Output the (x, y) coordinate of the center of the cell containing the given text.  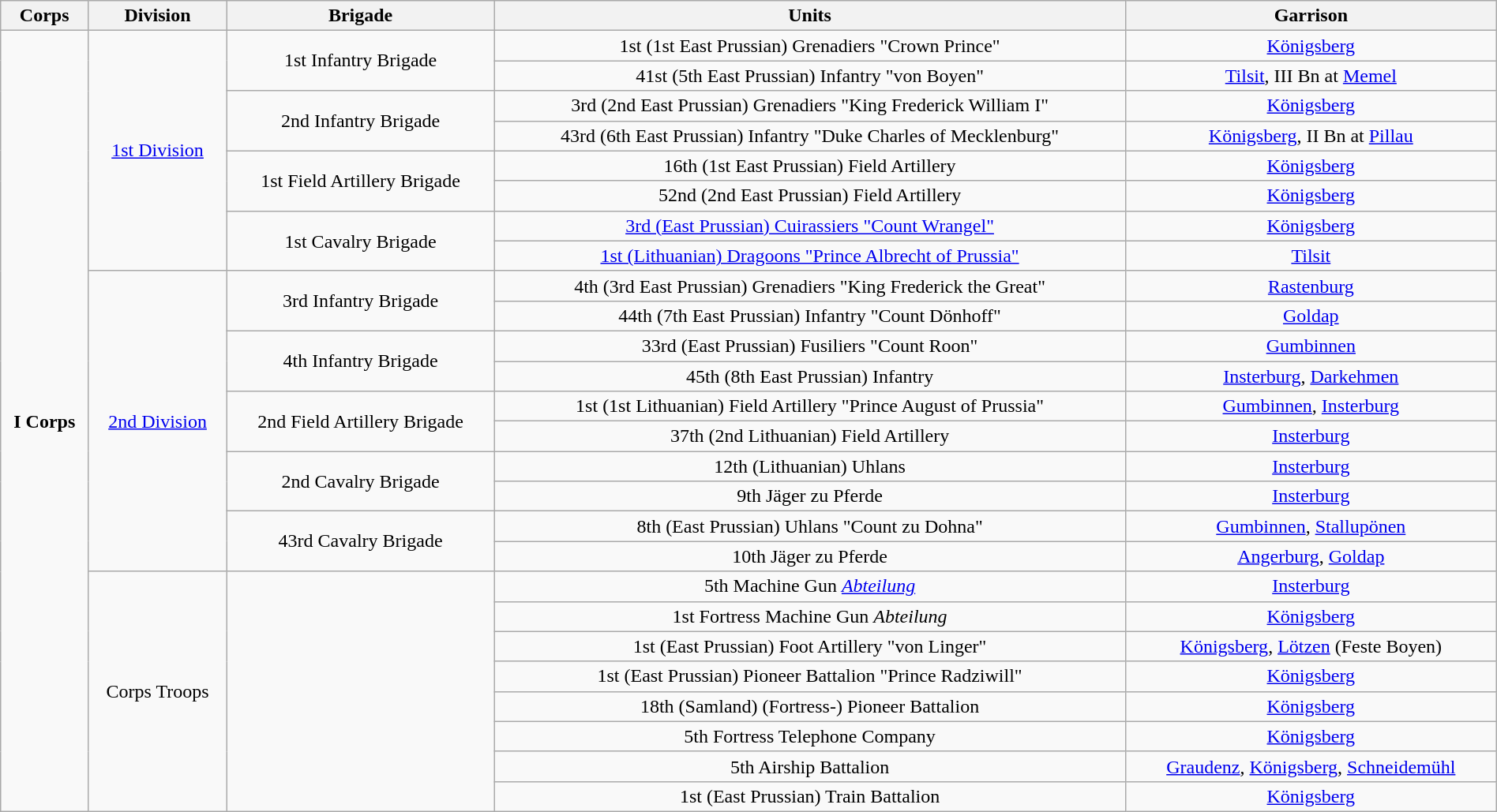
44th (7th East Prussian) Infantry "Count Dönhoff" (810, 316)
1st Field Artillery Brigade (360, 181)
1st (1st Lithuanian) Field Artillery "Prince August of Prussia" (810, 406)
Tilsit (1311, 256)
Units (810, 16)
1st (East Prussian) Pioneer Battalion "Prince Radziwill" (810, 676)
37th (2nd Lithuanian) Field Artillery (810, 436)
10th Jäger zu Pferde (810, 556)
5th Machine Gun Abteilung (810, 586)
Brigade (360, 16)
1st Division (158, 151)
Angerburg, Goldap (1311, 556)
16th (1st East Prussian) Field Artillery (810, 166)
Goldap (1311, 316)
5th Airship Battalion (810, 766)
45th (8th East Prussian) Infantry (810, 376)
Division (158, 16)
33rd (East Prussian) Fusiliers "Count Roon" (810, 346)
Insterburg, Darkehmen (1311, 376)
43rd (6th East Prussian) Infantry "Duke Charles of Mecklenburg" (810, 136)
8th (East Prussian) Uhlans "Count zu Dohna" (810, 526)
1st (1st East Prussian) Grenadiers "Crown Prince" (810, 46)
4th Infantry Brigade (360, 361)
41st (5th East Prussian) Infantry "von Boyen" (810, 76)
4th (3rd East Prussian) Grenadiers "King Frederick the Great" (810, 286)
Königsberg, II Bn at Pillau (1311, 136)
Gumbinnen, Stallupönen (1311, 526)
18th (Samland) (Fortress-) Pioneer Battalion (810, 706)
1st Cavalry Brigade (360, 241)
43rd Cavalry Brigade (360, 541)
Königsberg, Lötzen (Feste Boyen) (1311, 646)
1st (East Prussian) Foot Artillery "von Linger" (810, 646)
Garrison (1311, 16)
Corps Troops (158, 691)
1st Fortress Machine Gun Abteilung (810, 616)
Rastenburg (1311, 286)
Graudenz, Königsberg, Schneidemühl (1311, 766)
3rd (2nd East Prussian) Grenadiers "King Frederick William I" (810, 106)
52nd (2nd East Prussian) Field Artillery (810, 196)
1st (Lithuanian) Dragoons "Prince Albrecht of Prussia" (810, 256)
3rd (East Prussian) Cuirassiers "Count Wrangel" (810, 226)
2nd Cavalry Brigade (360, 481)
1st Infantry Brigade (360, 61)
9th Jäger zu Pferde (810, 496)
3rd Infantry Brigade (360, 301)
Corps (44, 16)
Tilsit, III Bn at Memel (1311, 76)
12th (Lithuanian) Uhlans (810, 466)
2nd Division (158, 421)
Gumbinnen (1311, 346)
2nd Infantry Brigade (360, 121)
Gumbinnen, Insterburg (1311, 406)
5th Fortress Telephone Company (810, 736)
2nd Field Artillery Brigade (360, 421)
1st (East Prussian) Train Battalion (810, 796)
I Corps (44, 421)
